Locate the cell with the specified text and output its (X, Y) center coordinate. 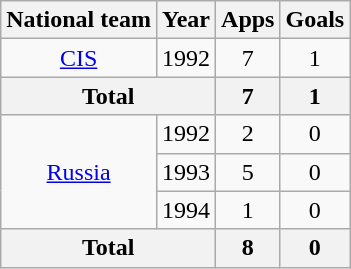
1993 (186, 172)
1994 (186, 210)
5 (248, 172)
Apps (248, 20)
CIS (79, 58)
Goals (315, 20)
2 (248, 134)
8 (248, 248)
Russia (79, 172)
Year (186, 20)
National team (79, 20)
